Provide the [x, y] coordinate of the cell's center where the given text is located.  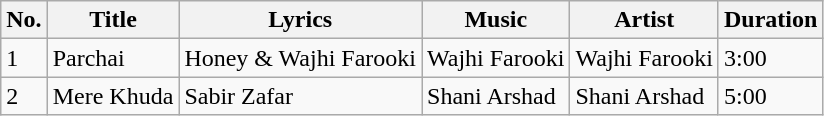
Mere Khuda [113, 96]
No. [24, 20]
5:00 [770, 96]
1 [24, 58]
Parchai [113, 58]
Lyrics [300, 20]
Honey & Wajhi Farooki [300, 58]
2 [24, 96]
Music [496, 20]
Duration [770, 20]
Title [113, 20]
3:00 [770, 58]
Artist [644, 20]
Sabir Zafar [300, 96]
